Return the [x, y] coordinate for the center point of the cell that contains the specified text.  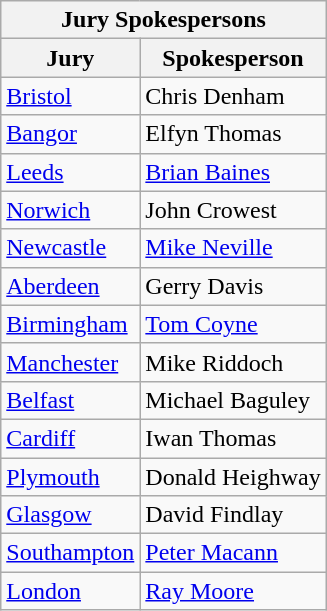
Aberdeen [70, 286]
Leeds [70, 172]
Manchester [70, 362]
Mike Riddoch [233, 362]
Plymouth [70, 477]
Bristol [70, 96]
Glasgow [70, 515]
John Crowest [233, 210]
Cardiff [70, 438]
David Findlay [233, 515]
Elfyn Thomas [233, 134]
Donald Heighway [233, 477]
Spokesperson [233, 58]
Ray Moore [233, 591]
Gerry Davis [233, 286]
Mike Neville [233, 248]
Brian Baines [233, 172]
Michael Baguley [233, 400]
Newcastle [70, 248]
Chris Denham [233, 96]
Bangor [70, 134]
Peter Macann [233, 553]
Jury Spokespersons [164, 20]
London [70, 591]
Jury [70, 58]
Belfast [70, 400]
Iwan Thomas [233, 438]
Norwich [70, 210]
Southampton [70, 553]
Tom Coyne [233, 324]
Birmingham [70, 324]
